Scan for the cell matching the given text and deliver its [x, y] coordinate at center. 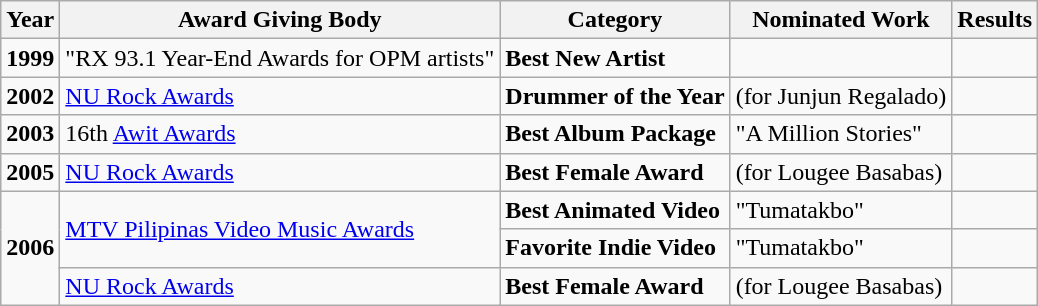
Drummer of the Year [615, 96]
Results [995, 20]
"RX 93.1 Year-End Awards for OPM artists" [280, 58]
16th Awit Awards [280, 134]
MTV Pilipinas Video Music Awards [280, 229]
Favorite Indie Video [615, 248]
Category [615, 20]
1999 [30, 58]
2003 [30, 134]
Best New Artist [615, 58]
2005 [30, 172]
Award Giving Body [280, 20]
Nominated Work [841, 20]
Year [30, 20]
2002 [30, 96]
(for Junjun Regalado) [841, 96]
Best Album Package [615, 134]
"A Million Stories" [841, 134]
Best Animated Video [615, 210]
2006 [30, 248]
